From the cell containing the given text, extract its center point as [x, y] coordinate. 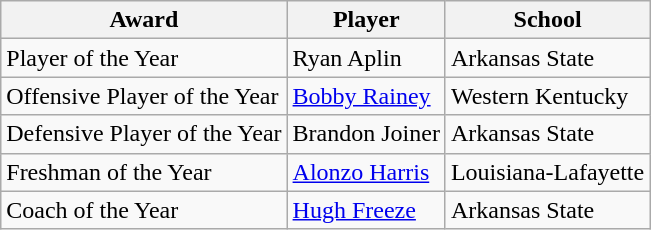
Western Kentucky [547, 96]
Player of the Year [144, 58]
Brandon Joiner [366, 134]
Hugh Freeze [366, 210]
Award [144, 20]
Ryan Aplin [366, 58]
Louisiana-Lafayette [547, 172]
School [547, 20]
Bobby Rainey [366, 96]
Offensive Player of the Year [144, 96]
Freshman of the Year [144, 172]
Defensive Player of the Year [144, 134]
Player [366, 20]
Coach of the Year [144, 210]
Alonzo Harris [366, 172]
